Output the [X, Y] coordinate of the center of the cell containing the given text.  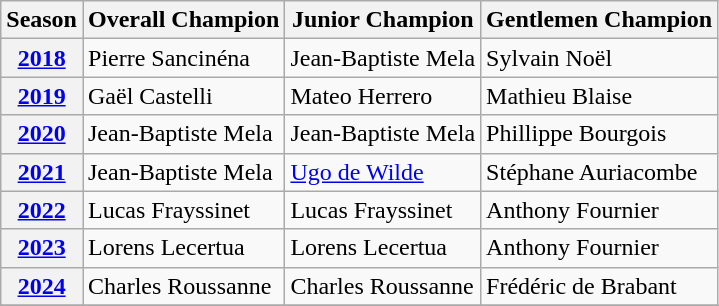
2023 [42, 248]
2019 [42, 96]
2020 [42, 134]
Season [42, 20]
Mateo Herrero [383, 96]
Junior Champion [383, 20]
Frédéric de Brabant [600, 286]
Pierre Sancinéna [183, 58]
Sylvain Noël [600, 58]
Stéphane Auriacombe [600, 172]
Mathieu Blaise [600, 96]
Phillippe Bourgois [600, 134]
2022 [42, 210]
Gaël Castelli [183, 96]
2018 [42, 58]
Ugo de Wilde [383, 172]
Gentlemen Champion [600, 20]
Overall Champion [183, 20]
2024 [42, 286]
2021 [42, 172]
